Find where the given text appears and provide that cell's center as [x, y] coordinate. 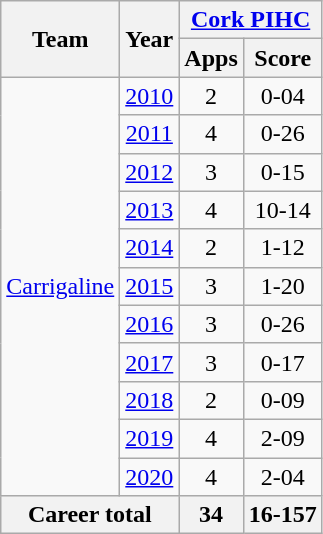
0-09 [282, 400]
1-20 [282, 286]
Year [150, 39]
2019 [150, 438]
Score [282, 58]
2020 [150, 477]
34 [211, 515]
Apps [211, 58]
Team [60, 39]
2-04 [282, 477]
2015 [150, 286]
16-157 [282, 515]
Carrigaline [60, 286]
0-17 [282, 362]
0-04 [282, 96]
2013 [150, 210]
Cork PIHC [250, 20]
10-14 [282, 210]
Career total [90, 515]
1-12 [282, 248]
2018 [150, 400]
2-09 [282, 438]
2014 [150, 248]
2012 [150, 172]
2010 [150, 96]
2017 [150, 362]
2011 [150, 134]
0-15 [282, 172]
2016 [150, 324]
